Determine the [x, y] coordinate at the center of the cell enclosing the given text.  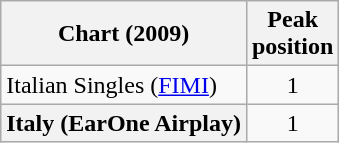
Chart (2009) [124, 34]
Peakposition [292, 34]
Italian Singles (FIMI) [124, 85]
Italy (EarOne Airplay) [124, 123]
